Locate the cell with the specified text and output its (X, Y) center coordinate. 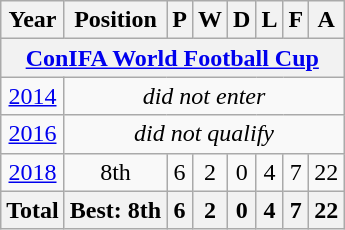
ConIFA World Football Cup (172, 58)
2014 (33, 96)
2018 (33, 172)
P (180, 20)
Year (33, 20)
2016 (33, 134)
8th (115, 172)
did not qualify (204, 134)
A (326, 20)
F (296, 20)
Position (115, 20)
Total (33, 210)
D (241, 20)
Best: 8th (115, 210)
L (270, 20)
did not enter (204, 96)
W (210, 20)
